Return the [X, Y] coordinate for the center point of the cell that contains the specified text.  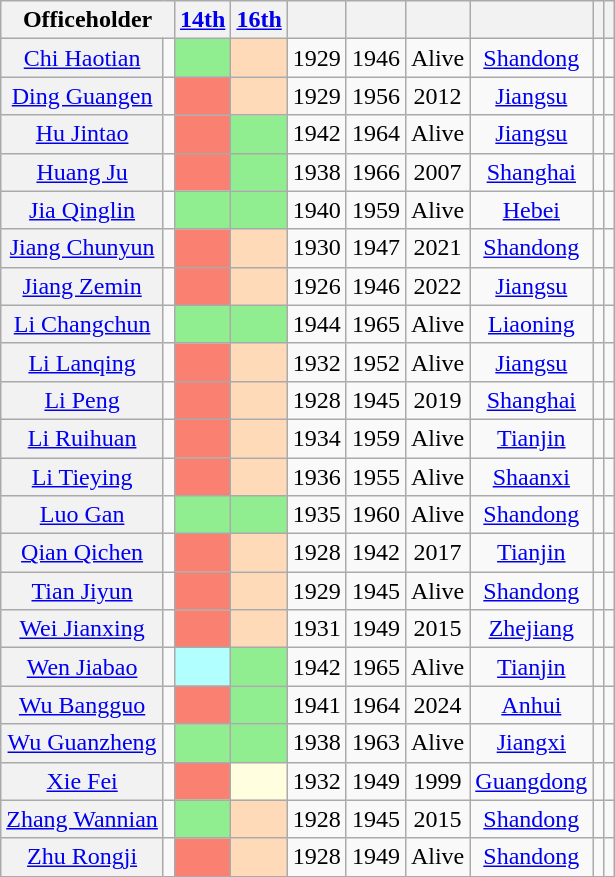
Luo Gan [82, 515]
1931 [316, 629]
1966 [376, 172]
1960 [376, 515]
2007 [437, 172]
1944 [316, 324]
Jiangxi [532, 743]
Xie Fei [82, 781]
Officeholder [88, 20]
Guangdong [532, 781]
1999 [437, 781]
2022 [437, 286]
Li Lanqing [82, 362]
Liaoning [532, 324]
Ding Guangen [82, 96]
2021 [437, 248]
1963 [376, 743]
Jiang Zemin [82, 286]
1947 [376, 248]
Wei Jianxing [82, 629]
1940 [316, 210]
2017 [437, 553]
Wu Guanzheng [82, 743]
Shaanxi [532, 477]
Zhejiang [532, 629]
1956 [376, 96]
Wu Bangguo [82, 705]
1955 [376, 477]
Li Ruihuan [82, 438]
1941 [316, 705]
Jiang Chunyun [82, 248]
1934 [316, 438]
Li Tieying [82, 477]
Huang Ju [82, 172]
1926 [316, 286]
16th [259, 20]
Zhang Wannian [82, 819]
2012 [437, 96]
Zhu Rongji [82, 857]
1936 [316, 477]
1952 [376, 362]
Chi Haotian [82, 58]
Wen Jiabao [82, 667]
2024 [437, 705]
Hebei [532, 210]
Jia Qinglin [82, 210]
Qian Qichen [82, 553]
1935 [316, 515]
Tian Jiyun [82, 591]
Anhui [532, 705]
Li Changchun [82, 324]
14th [202, 20]
Li Peng [82, 400]
1930 [316, 248]
Hu Jintao [82, 134]
2019 [437, 400]
